From the cell containing the given text, extract its center point as [x, y] coordinate. 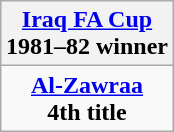
Iraq FA Cup1981–82 winner [86, 34]
Al-Zawraa4th title [86, 98]
